Scan for the cell matching the given text and deliver its (X, Y) coordinate at center. 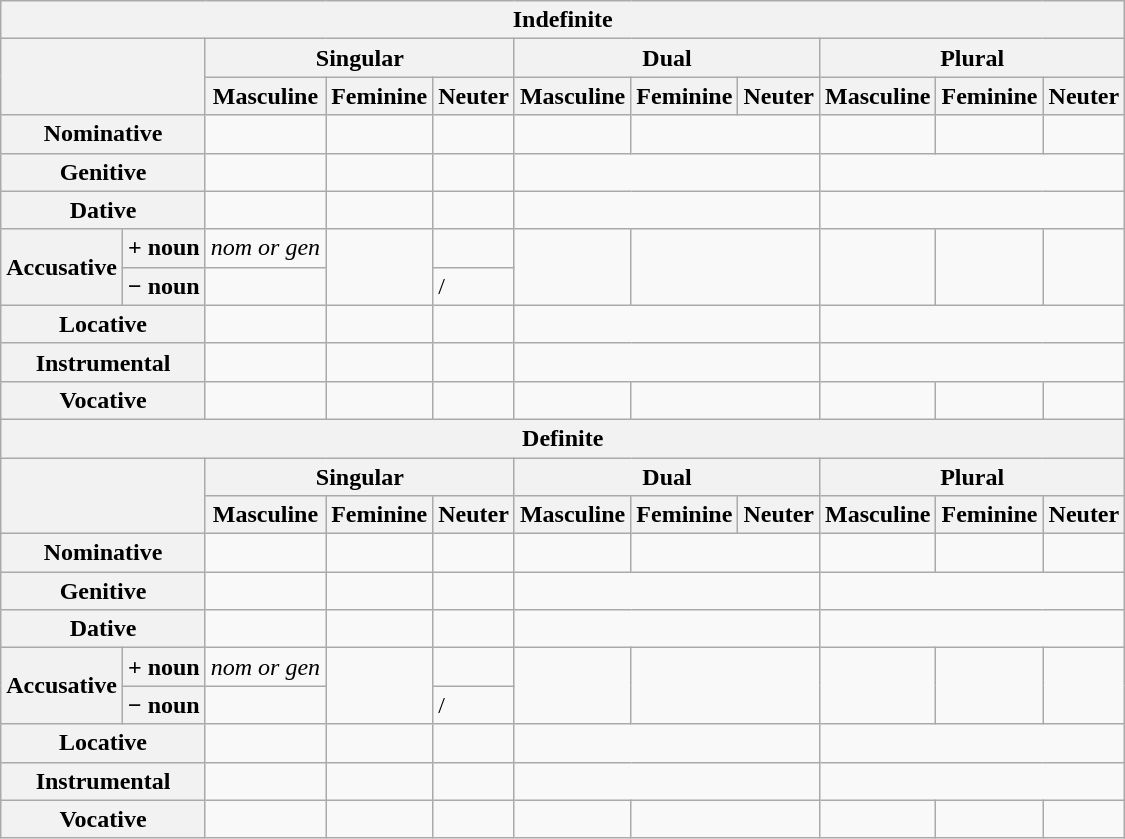
Indefinite (563, 20)
Definite (563, 438)
